Find where the given text appears and provide that cell's center as (X, Y) coordinate. 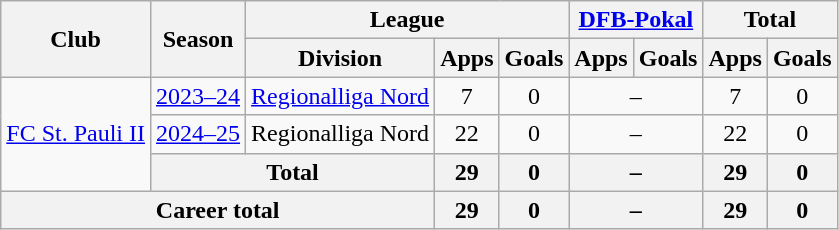
League (408, 20)
2023–24 (198, 96)
DFB-Pokal (636, 20)
2024–25 (198, 134)
Career total (218, 210)
Division (340, 58)
Club (76, 39)
Season (198, 39)
FC St. Pauli II (76, 134)
